Pinpoint the cell where the given text exists, returning its [X, Y] midpoint coordinate. 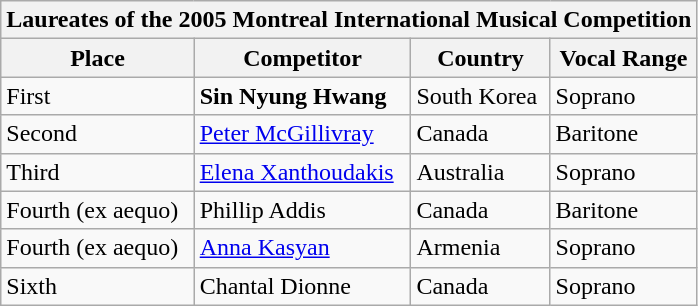
First [98, 96]
Competitor [302, 58]
Second [98, 134]
Armenia [480, 248]
Sin Nyung Hwang [302, 96]
Australia [480, 172]
Vocal Range [624, 58]
Chantal Dionne [302, 286]
Elena Xanthoudakis [302, 172]
Laureates of the 2005 Montreal International Musical Competition [349, 20]
Peter McGillivray [302, 134]
Anna Kasyan [302, 248]
Place [98, 58]
Phillip Addis [302, 210]
South Korea [480, 96]
Country [480, 58]
Sixth [98, 286]
Third [98, 172]
